Extract the (X, Y) coordinate from the center of the cell holding the provided text.  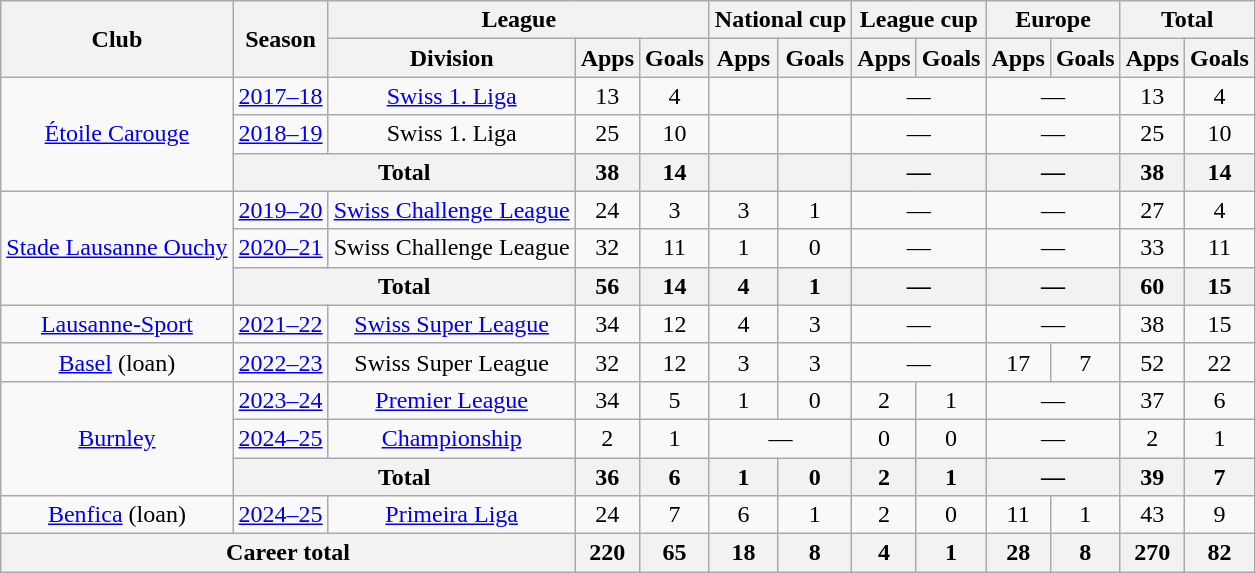
2023–24 (280, 400)
Lausanne-Sport (117, 324)
Stade Lausanne Ouchy (117, 248)
60 (1152, 286)
82 (1220, 553)
27 (1152, 210)
52 (1152, 362)
2019–20 (280, 210)
56 (607, 286)
2020–21 (280, 248)
Season (280, 39)
Championship (452, 438)
43 (1152, 515)
Europe (1053, 20)
Club (117, 39)
2022–23 (280, 362)
39 (1152, 477)
Division (452, 58)
17 (1018, 362)
5 (675, 400)
36 (607, 477)
22 (1220, 362)
65 (675, 553)
2018–19 (280, 134)
33 (1152, 248)
League (518, 20)
2017–18 (280, 96)
National cup (780, 20)
9 (1220, 515)
Primeira Liga (452, 515)
220 (607, 553)
270 (1152, 553)
League cup (919, 20)
Benfica (loan) (117, 515)
Premier League (452, 400)
Career total (288, 553)
Étoile Carouge (117, 134)
28 (1018, 553)
37 (1152, 400)
Burnley (117, 438)
18 (743, 553)
Basel (loan) (117, 362)
2021–22 (280, 324)
